Pinpoint the cell where the given text exists, returning its [x, y] midpoint coordinate. 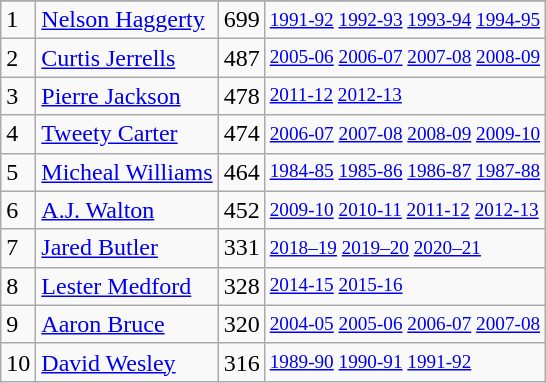
1984-85 1985-86 1986-87 1987-88 [404, 172]
Aaron Bruce [127, 324]
Nelson Haggerty [127, 20]
2018–19 2019–20 2020–21 [404, 248]
Jared Butler [127, 248]
3 [18, 96]
2009-10 2010-11 2011-12 2012-13 [404, 210]
1 [18, 20]
320 [242, 324]
6 [18, 210]
A.J. Walton [127, 210]
Curtis Jerrells [127, 58]
328 [242, 286]
Lester Medford [127, 286]
331 [242, 248]
1989-90 1990-91 1991-92 [404, 362]
474 [242, 134]
5 [18, 172]
Micheal Williams [127, 172]
8 [18, 286]
316 [242, 362]
2004-05 2005-06 2006-07 2007-08 [404, 324]
Pierre Jackson [127, 96]
David Wesley [127, 362]
4 [18, 134]
7 [18, 248]
2006-07 2007-08 2008-09 2009-10 [404, 134]
699 [242, 20]
487 [242, 58]
9 [18, 324]
10 [18, 362]
1991-92 1992-93 1993-94 1994-95 [404, 20]
2011-12 2012-13 [404, 96]
478 [242, 96]
2 [18, 58]
464 [242, 172]
2014-15 2015-16 [404, 286]
Tweety Carter [127, 134]
452 [242, 210]
2005-06 2006-07 2007-08 2008-09 [404, 58]
